Output the [x, y] coordinate of the center of the cell containing the given text.  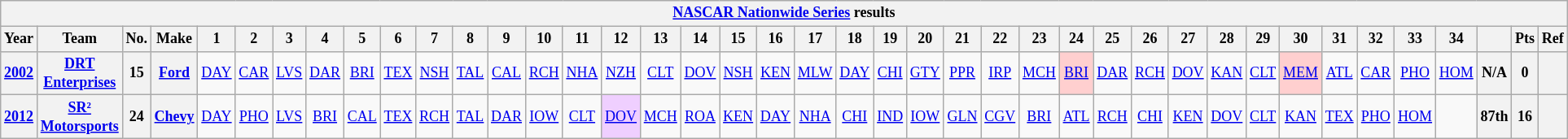
17 [814, 39]
2012 [20, 117]
Team [80, 39]
14 [700, 39]
Year [20, 39]
ROA [700, 117]
22 [1000, 39]
11 [582, 39]
DRT Enterprises [80, 73]
MLW [814, 73]
29 [1264, 39]
GTY [925, 73]
IND [891, 117]
32 [1376, 39]
13 [660, 39]
Ref [1553, 39]
9 [506, 39]
N/A [1495, 73]
20 [925, 39]
87th [1495, 117]
10 [544, 39]
Pts [1526, 39]
27 [1188, 39]
1 [217, 39]
31 [1339, 39]
30 [1301, 39]
0 [1526, 73]
Ford [174, 73]
IRP [1000, 73]
28 [1227, 39]
6 [398, 39]
7 [435, 39]
SR² Motorsports [80, 117]
4 [326, 39]
18 [855, 39]
21 [962, 39]
2002 [20, 73]
8 [470, 39]
Chevy [174, 117]
23 [1040, 39]
NASCAR Nationwide Series results [784, 13]
GLN [962, 117]
25 [1112, 39]
PPR [962, 73]
12 [621, 39]
No. [137, 39]
5 [361, 39]
2 [254, 39]
26 [1150, 39]
MEM [1301, 73]
NZH [621, 73]
Make [174, 39]
3 [290, 39]
19 [891, 39]
34 [1456, 39]
CGV [1000, 117]
33 [1415, 39]
